Pinpoint the cell where the given text exists, returning its (x, y) midpoint coordinate. 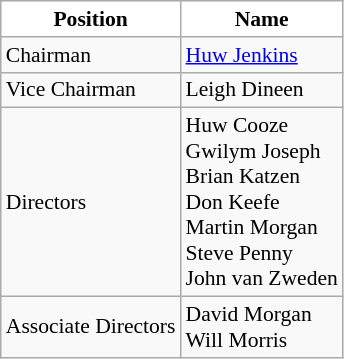
Chairman (91, 55)
Leigh Dineen (262, 90)
Associate Directors (91, 328)
Huw Cooze Gwilym Joseph Brian Katzen Don Keefe Martin Morgan Steve Penny John van Zweden (262, 202)
Vice Chairman (91, 90)
Huw Jenkins (262, 55)
David Morgan Will Morris (262, 328)
Name (262, 19)
Position (91, 19)
Directors (91, 202)
